Extract the (x, y) coordinate from the center of the cell holding the provided text.  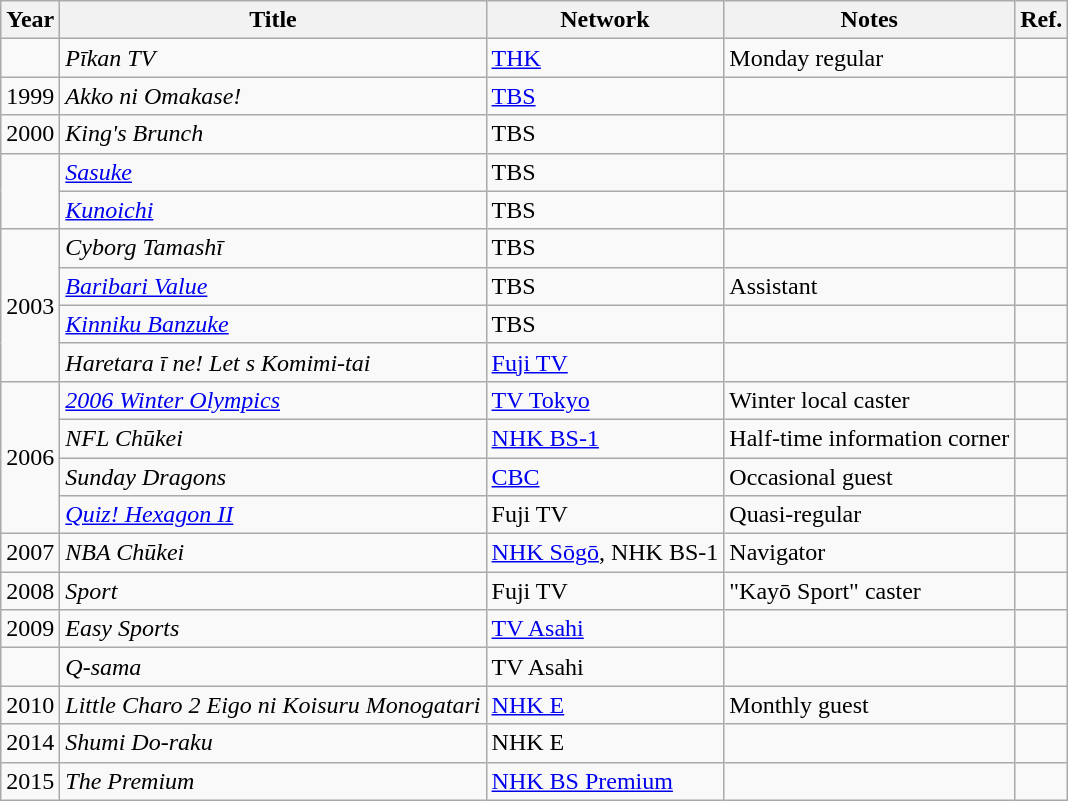
Baribari Value (273, 286)
Q-sama (273, 667)
Haretara ī ne! Let s Komimi-tai (273, 362)
2010 (30, 705)
NHK BS-1 (605, 438)
Monthly guest (870, 705)
Winter local caster (870, 400)
THK (605, 58)
Notes (870, 20)
Cyborg Tamashī (273, 248)
Monday regular (870, 58)
The Premium (273, 781)
NHK BS Premium (605, 781)
Occasional guest (870, 477)
Network (605, 20)
Ref. (1042, 20)
King's Brunch (273, 134)
Kunoichi (273, 210)
Quiz! Hexagon II (273, 515)
Pīkan TV (273, 58)
1999 (30, 96)
2007 (30, 553)
2008 (30, 591)
2003 (30, 305)
2006 Winter Olympics (273, 400)
Akko ni Omakase! (273, 96)
Easy Sports (273, 629)
Navigator (870, 553)
2000 (30, 134)
Title (273, 20)
Sasuke (273, 172)
Kinniku Banzuke (273, 324)
Half-time information corner (870, 438)
NFL Chūkei (273, 438)
Sunday Dragons (273, 477)
NBA Chūkei (273, 553)
2006 (30, 457)
Assistant (870, 286)
CBC (605, 477)
Quasi-regular (870, 515)
2014 (30, 743)
2009 (30, 629)
Year (30, 20)
2015 (30, 781)
TV Tokyo (605, 400)
NHK Sōgō, NHK BS-1 (605, 553)
Little Charo 2 Eigo ni Koisuru Monogatari (273, 705)
Shumi Do-raku (273, 743)
Sport (273, 591)
"Kayō Sport" caster (870, 591)
